Identify which cell holds the provided text, then report its (X, Y) central coordinate. 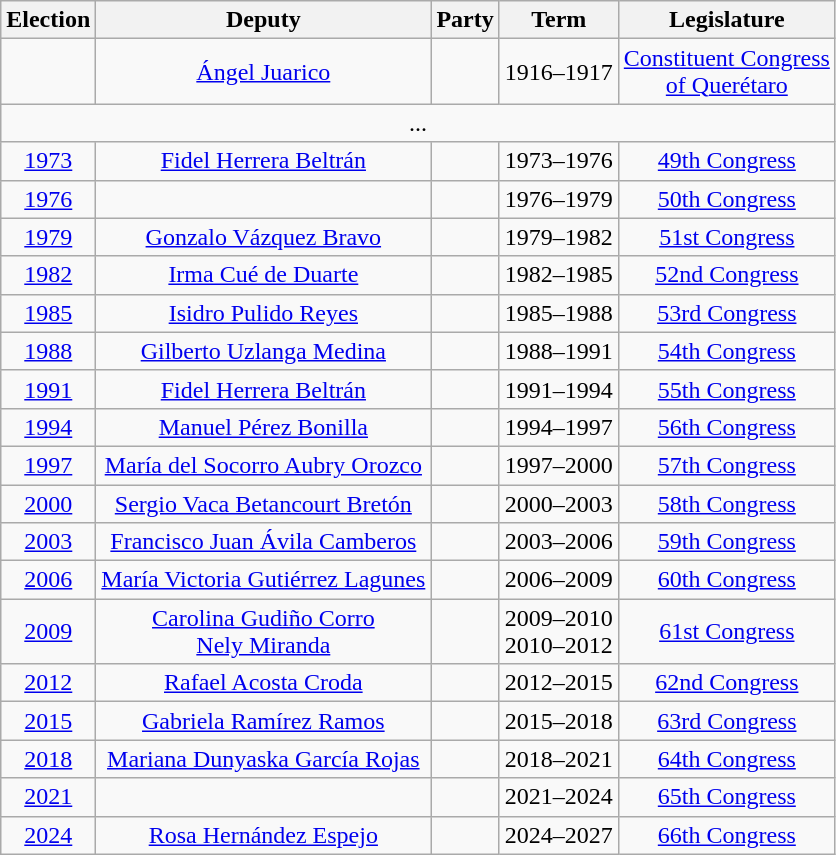
Manuel Pérez Bonilla (264, 427)
2006 (48, 580)
1979 (48, 237)
Francisco Juan Ávila Camberos (264, 542)
57th Congress (726, 465)
2012–2015 (558, 683)
55th Congress (726, 389)
64th Congress (726, 759)
Election (48, 20)
2012 (48, 683)
1973–1976 (558, 161)
2024 (48, 835)
Carolina Gudiño CorroNely Miranda (264, 632)
2000 (48, 503)
Deputy (264, 20)
1982 (48, 275)
Mariana Dunyaska García Rojas (264, 759)
Irma Cué de Duarte (264, 275)
... (418, 123)
58th Congress (726, 503)
1991–1994 (558, 389)
56th Congress (726, 427)
Term (558, 20)
59th Congress (726, 542)
1994 (48, 427)
53rd Congress (726, 313)
Gilberto Uzlanga Medina (264, 351)
1988 (48, 351)
2018 (48, 759)
1997 (48, 465)
2009–20102010–2012 (558, 632)
Constituent Congressof Querétaro (726, 72)
1982–1985 (558, 275)
65th Congress (726, 797)
52nd Congress (726, 275)
Ángel Juarico (264, 72)
Party (465, 20)
2015–2018 (558, 721)
61st Congress (726, 632)
2024–2027 (558, 835)
50th Congress (726, 199)
54th Congress (726, 351)
Gonzalo Vázquez Bravo (264, 237)
Rosa Hernández Espejo (264, 835)
Sergio Vaca Betancourt Bretón (264, 503)
66th Congress (726, 835)
María Victoria Gutiérrez Lagunes (264, 580)
María del Socorro Aubry Orozco (264, 465)
1979–1982 (558, 237)
2000–2003 (558, 503)
2021–2024 (558, 797)
60th Congress (726, 580)
51st Congress (726, 237)
2015 (48, 721)
Rafael Acosta Croda (264, 683)
Isidro Pulido Reyes (264, 313)
1976–1979 (558, 199)
1991 (48, 389)
1988–1991 (558, 351)
1994–1997 (558, 427)
2009 (48, 632)
Gabriela Ramírez Ramos (264, 721)
1916–1917 (558, 72)
49th Congress (726, 161)
2003 (48, 542)
1997–2000 (558, 465)
2006–2009 (558, 580)
1976 (48, 199)
Legislature (726, 20)
1973 (48, 161)
1985 (48, 313)
2003–2006 (558, 542)
62nd Congress (726, 683)
63rd Congress (726, 721)
2021 (48, 797)
2018–2021 (558, 759)
1985–1988 (558, 313)
